Pinpoint the cell where the given text exists, returning its (x, y) midpoint coordinate. 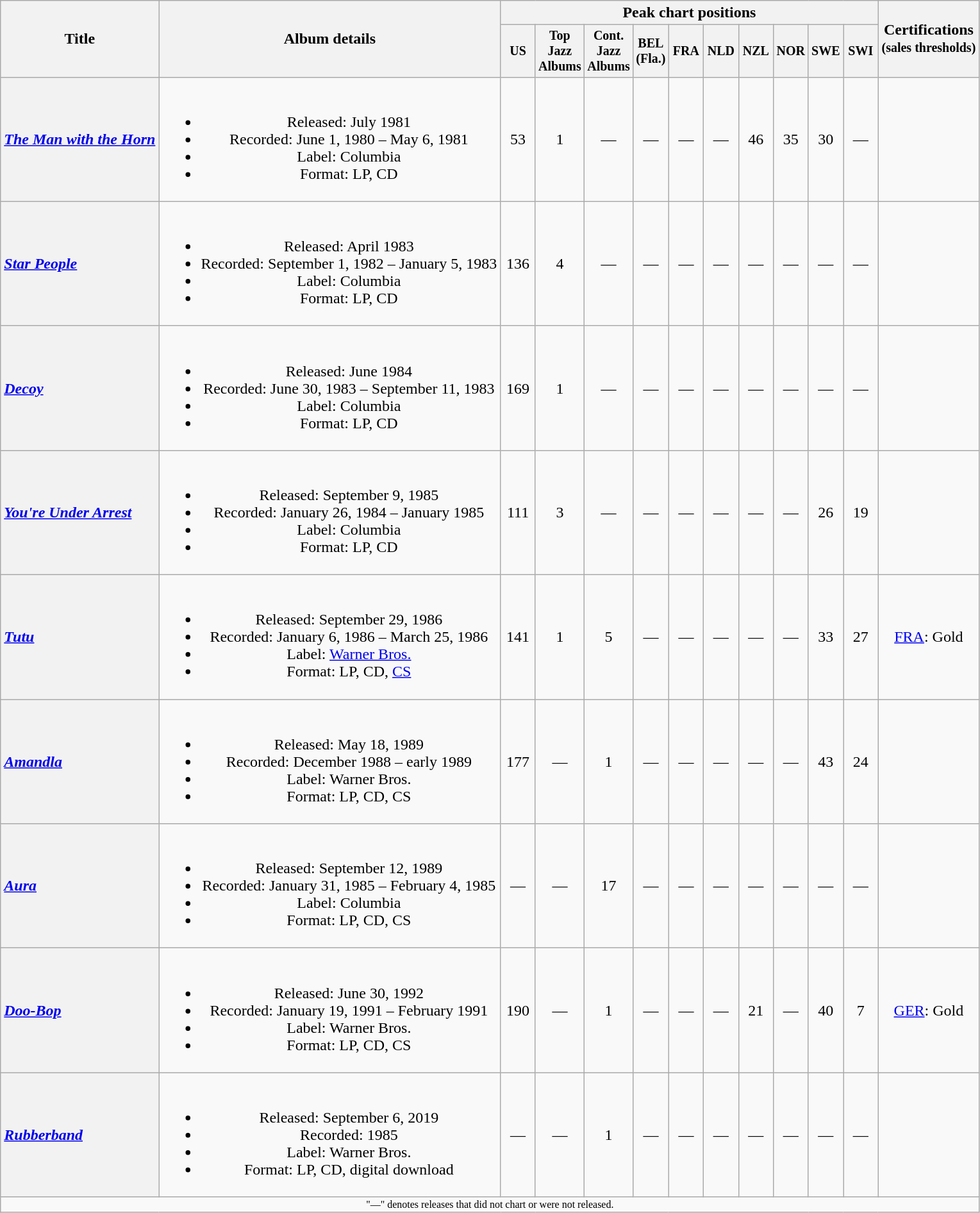
27 (861, 637)
GER: Gold (929, 1010)
53 (518, 139)
Released: June 1984Recorded: June 30, 1983 – September 11, 1983Label: ColumbiaFormat: LP, CD (329, 388)
177 (518, 762)
Released: July 1981Recorded: June 1, 1980 – May 6, 1981Label: ColumbiaFormat: LP, CD (329, 139)
NZL (756, 51)
7 (861, 1010)
BEL (Fla.) (651, 51)
Title (79, 39)
"—" denotes releases that did not chart or were not released. (490, 1205)
Released: September 12, 1989Recorded: January 31, 1985 – February 4, 1985Label: ColumbiaFormat: LP, CD, CS (329, 886)
Cont. Jazz Albums (608, 51)
Released: May 18, 1989Recorded: December 1988 – early 1989Label: Warner Bros.Format: LP, CD, CS (329, 762)
Aura (79, 886)
136 (518, 264)
SWE (826, 51)
FRA (686, 51)
Released: September 6, 2019Recorded: 1985Label: Warner Bros.Format: LP, CD, digital download (329, 1135)
US (518, 51)
33 (826, 637)
Rubberband (79, 1135)
19 (861, 512)
Album details (329, 39)
5 (608, 637)
21 (756, 1010)
Tutu (79, 637)
46 (756, 139)
Amandla (79, 762)
FRA: Gold (929, 637)
Doo-Bop (79, 1010)
NOR (791, 51)
40 (826, 1010)
169 (518, 388)
The Man with the Horn (79, 139)
Top Jazz Albums (560, 51)
17 (608, 886)
Decoy (79, 388)
Certifications(sales thresholds) (929, 39)
190 (518, 1010)
141 (518, 637)
4 (560, 264)
Released: September 29, 1986Recorded: January 6, 1986 – March 25, 1986Label: Warner Bros.Format: LP, CD, CS (329, 637)
NLD (721, 51)
Released: June 30, 1992Recorded: January 19, 1991 – February 1991Label: Warner Bros.Format: LP, CD, CS (329, 1010)
Released: September 9, 1985Recorded: January 26, 1984 – January 1985Label: ColumbiaFormat: LP, CD (329, 512)
SWI (861, 51)
3 (560, 512)
30 (826, 139)
You're Under Arrest (79, 512)
35 (791, 139)
24 (861, 762)
Peak chart positions (690, 13)
111 (518, 512)
Released: April 1983Recorded: September 1, 1982 – January 5, 1983Label: ColumbiaFormat: LP, CD (329, 264)
Star People (79, 264)
26 (826, 512)
43 (826, 762)
